Return (x, y) of the center of cell containing provided text 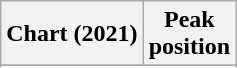
Chart (2021) (72, 34)
Peakposition (189, 34)
